From the cell containing the given text, extract its center point as [X, Y] coordinate. 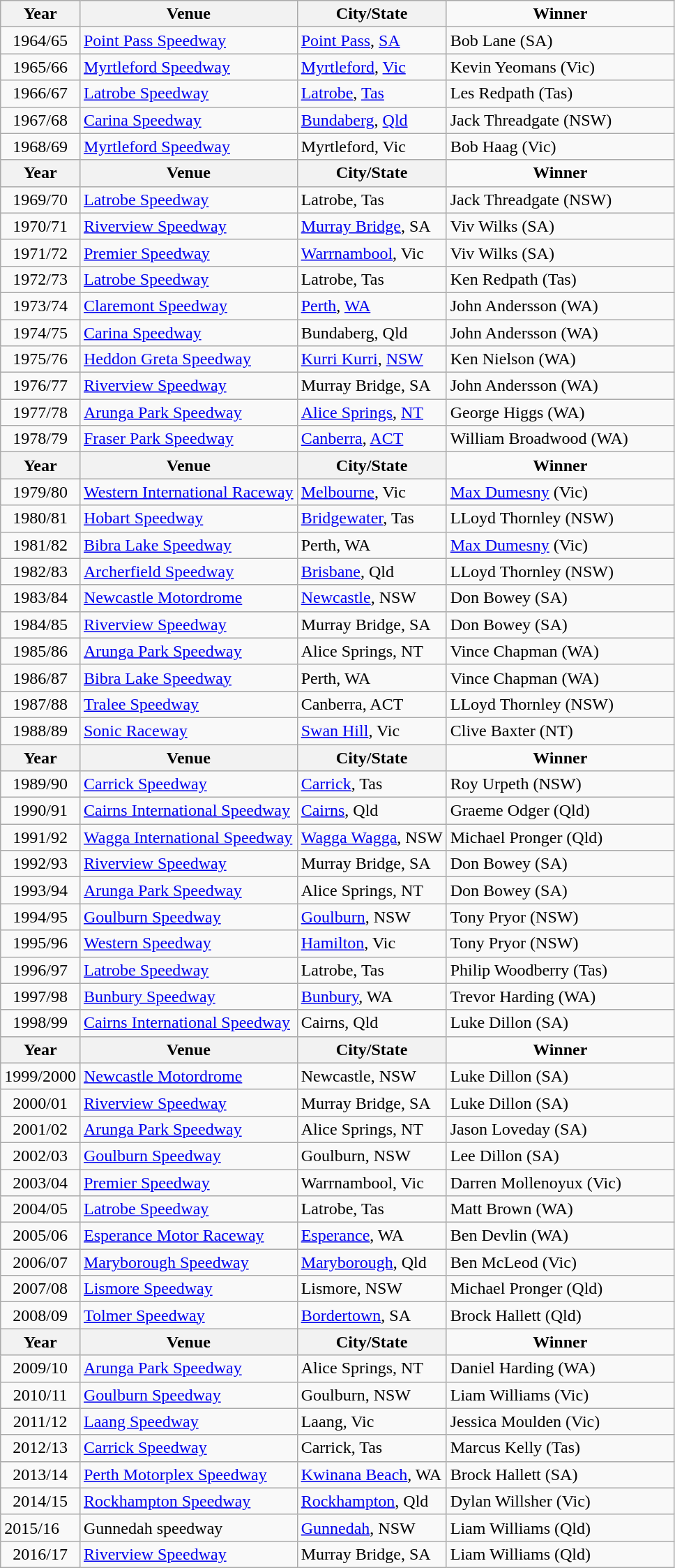
1965/66 [40, 67]
Esperance Motor Raceway [188, 1236]
Rockhampton, Qld [372, 1501]
1978/79 [40, 439]
Philip Woodberry (Tas) [560, 970]
Perth Motorplex Speedway [188, 1474]
2006/07 [40, 1262]
2014/15 [40, 1501]
1996/97 [40, 970]
Daniel Harding (WA) [560, 1368]
Western Speedway [188, 943]
Archerfield Speedway [188, 572]
Western International Raceway [188, 492]
Brock Hallett (Qld) [560, 1315]
Bob Haag (Vic) [560, 147]
1991/92 [40, 837]
1977/78 [40, 412]
1980/81 [40, 518]
1986/87 [40, 678]
1993/94 [40, 890]
2002/03 [40, 1156]
2004/05 [40, 1209]
Lismore, NSW [372, 1289]
Trevor Harding (WA) [560, 996]
Point Pass Speedway [188, 40]
Swan Hill, Vic [372, 731]
Maryborough Speedway [188, 1262]
Roy Urpeth (NSW) [560, 784]
2008/09 [40, 1315]
2005/06 [40, 1236]
Bordertown, SA [372, 1315]
Point Pass, SA [372, 40]
1985/86 [40, 651]
Esperance, WA [372, 1236]
Matt Brown (WA) [560, 1209]
Hamilton, Vic [372, 943]
1970/71 [40, 226]
1981/82 [40, 545]
1987/88 [40, 704]
1973/74 [40, 306]
Darren Mollenoyux (Vic) [560, 1183]
Bridgewater, Tas [372, 518]
Ben Devlin (WA) [560, 1236]
2013/14 [40, 1474]
1968/69 [40, 147]
Claremont Speedway [188, 306]
Gunnedah speedway [188, 1528]
Tralee Speedway [188, 704]
Ken Redpath (Tas) [560, 279]
2003/04 [40, 1183]
2016/17 [40, 1554]
Brisbane, Qld [372, 572]
1966/67 [40, 94]
2015/16 [40, 1528]
2007/08 [40, 1289]
1997/98 [40, 996]
Wagga International Speedway [188, 837]
Laang Speedway [188, 1421]
Sonic Raceway [188, 731]
1988/89 [40, 731]
George Higgs (WA) [560, 412]
Liam Williams (Vic) [560, 1395]
Jason Loveday (SA) [560, 1129]
Kurri Kurri, NSW [372, 359]
1976/77 [40, 386]
1984/85 [40, 625]
Heddon Greta Speedway [188, 359]
1998/99 [40, 1023]
Kevin Yeomans (Vic) [560, 67]
Graeme Odger (Qld) [560, 811]
Clive Baxter (NT) [560, 731]
1999/2000 [40, 1076]
Hobart Speedway [188, 518]
Maryborough, Qld [372, 1262]
1995/96 [40, 943]
Ken Nielson (WA) [560, 359]
1990/91 [40, 811]
Dylan Willsher (Vic) [560, 1501]
1969/70 [40, 200]
Lismore Speedway [188, 1289]
Fraser Park Speedway [188, 439]
2012/13 [40, 1448]
Gunnedah, NSW [372, 1528]
Marcus Kelly (Tas) [560, 1448]
1967/68 [40, 120]
Bunbury, WA [372, 996]
1992/93 [40, 864]
1971/72 [40, 253]
Laang, Vic [372, 1421]
Bunbury Speedway [188, 996]
1994/95 [40, 917]
1989/90 [40, 784]
Tolmer Speedway [188, 1315]
Bob Lane (SA) [560, 40]
1964/65 [40, 40]
2010/11 [40, 1395]
Jessica Moulden (Vic) [560, 1421]
Kwinana Beach, WA [372, 1474]
1979/80 [40, 492]
1983/84 [40, 598]
Brock Hallett (SA) [560, 1474]
Lee Dillon (SA) [560, 1156]
1975/76 [40, 359]
Ben McLeod (Vic) [560, 1262]
Wagga Wagga, NSW [372, 837]
2000/01 [40, 1103]
2011/12 [40, 1421]
1982/83 [40, 572]
1972/73 [40, 279]
2009/10 [40, 1368]
Les Redpath (Tas) [560, 94]
1974/75 [40, 333]
William Broadwood (WA) [560, 439]
2001/02 [40, 1129]
Rockhampton Speedway [188, 1501]
Melbourne, Vic [372, 492]
